Find where the given text appears and provide that cell's center as [x, y] coordinate. 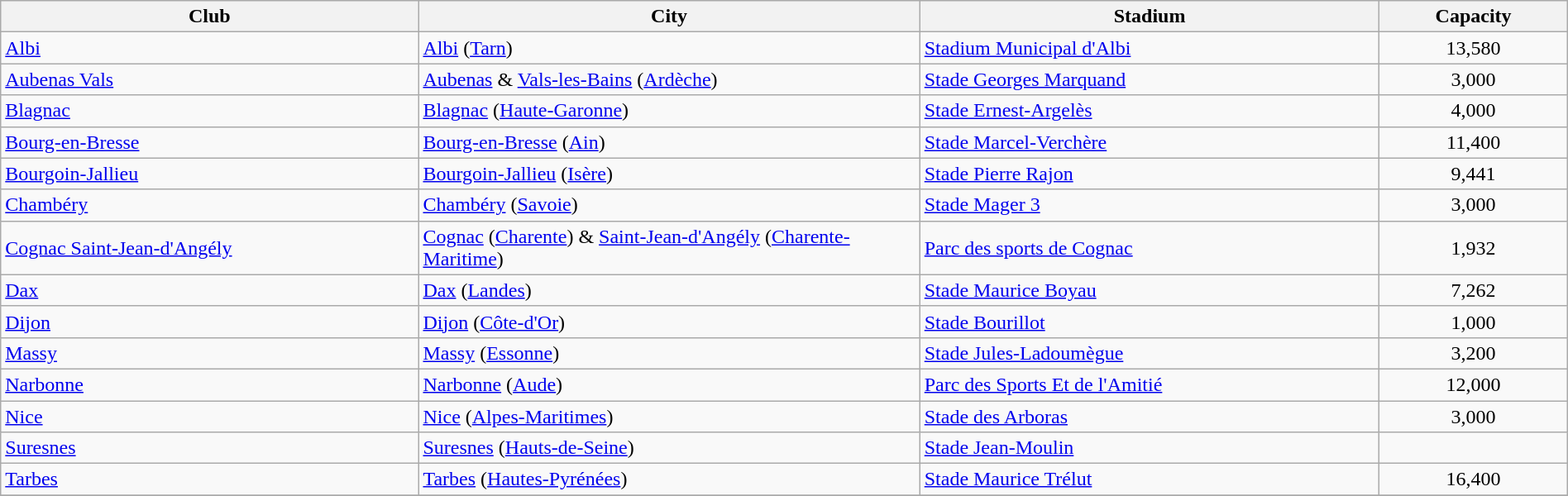
Suresnes (Hauts-de-Seine) [669, 448]
Stade Jules-Ladoumègue [1150, 353]
Nice (Alpes-Maritimes) [669, 416]
Dax (Landes) [669, 290]
Stade Pierre Rajon [1150, 174]
1,932 [1474, 248]
Stade Georges Marquand [1150, 79]
Dax [210, 290]
Bourgoin-Jallieu (Isère) [669, 174]
Stade des Arboras [1150, 416]
12,000 [1474, 384]
Tarbes (Hautes-Pyrénées) [669, 479]
Stade Maurice Trélut [1150, 479]
4,000 [1474, 111]
Blagnac [210, 111]
Narbonne [210, 384]
Blagnac (Haute-Garonne) [669, 111]
Chambéry (Savoie) [669, 205]
Bourg-en-Bresse [210, 142]
Stadium Municipal d'Albi [1150, 48]
Albi (Tarn) [669, 48]
Massy (Essonne) [669, 353]
Massy [210, 353]
Narbonne (Aude) [669, 384]
Bourg-en-Bresse (Ain) [669, 142]
16,400 [1474, 479]
City [669, 17]
Stade Mager 3 [1150, 205]
9,441 [1474, 174]
Tarbes [210, 479]
Parc des Sports Et de l'Amitié [1150, 384]
13,580 [1474, 48]
Suresnes [210, 448]
7,262 [1474, 290]
Bourgoin-Jallieu [210, 174]
Parc des sports de Cognac [1150, 248]
1,000 [1474, 322]
11,400 [1474, 142]
Chambéry [210, 205]
Dijon (Côte-d'Or) [669, 322]
Stade Marcel-Verchère [1150, 142]
Cognac Saint-Jean-d'Angély [210, 248]
3,200 [1474, 353]
Nice [210, 416]
Aubenas Vals [210, 79]
Aubenas & Vals-les-Bains (Ardèche) [669, 79]
Stadium [1150, 17]
Dijon [210, 322]
Stade Bourillot [1150, 322]
Cognac (Charente) & Saint-Jean-d'Angély (Charente-Maritime) [669, 248]
Club [210, 17]
Stade Ernest-Argelès [1150, 111]
Stade Maurice Boyau [1150, 290]
Albi [210, 48]
Stade Jean-Moulin [1150, 448]
Capacity [1474, 17]
